Extract the (X, Y) coordinate from the center of the cell holding the provided text.  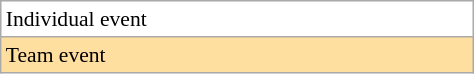
Individual event (237, 19)
Team event (237, 55)
